Return [X, Y] of the center of cell containing provided text 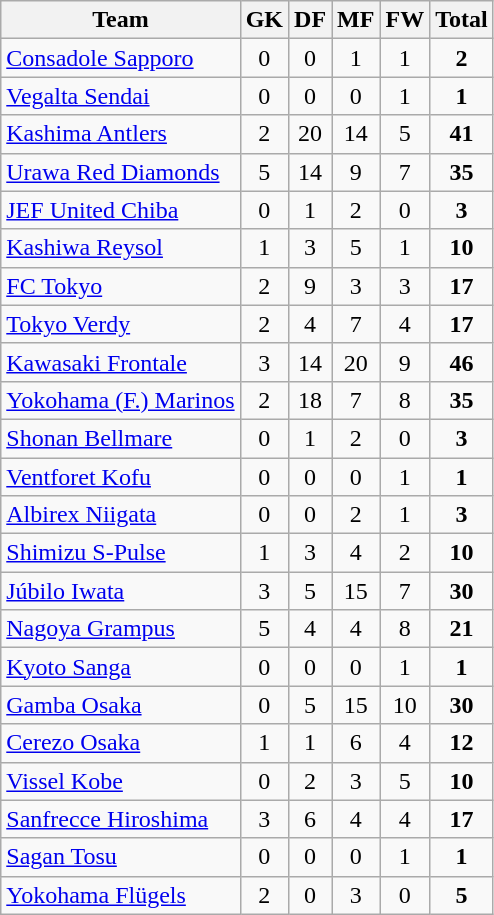
Vissel Kobe [120, 781]
Sanfrecce Hiroshima [120, 819]
18 [310, 400]
Urawa Red Diamonds [120, 172]
Shimizu S-Pulse [120, 553]
Ventforet Kofu [120, 477]
Tokyo Verdy [120, 324]
MF [356, 20]
DF [310, 20]
Yokohama Flügels [120, 895]
41 [462, 134]
Yokohama (F.) Marinos [120, 400]
JEF United Chiba [120, 210]
Consadole Sapporo [120, 58]
Cerezo Osaka [120, 743]
Kawasaki Frontale [120, 362]
12 [462, 743]
Júbilo Iwata [120, 591]
21 [462, 629]
Total [462, 20]
FW [405, 20]
Shonan Bellmare [120, 438]
Sagan Tosu [120, 857]
Albirex Niigata [120, 515]
46 [462, 362]
Kashiwa Reysol [120, 248]
Nagoya Grampus [120, 629]
Kyoto Sanga [120, 667]
GK [264, 20]
Kashima Antlers [120, 134]
Vegalta Sendai [120, 96]
FC Tokyo [120, 286]
Gamba Osaka [120, 705]
Team [120, 20]
